Pinpoint the cell where the given text exists, returning its [x, y] midpoint coordinate. 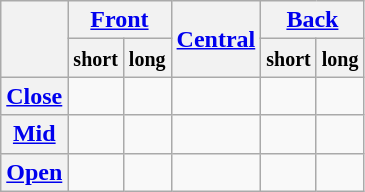
Back [312, 20]
Front [120, 20]
Open [34, 172]
Close [34, 96]
Mid [34, 134]
Central [216, 39]
